Pinpoint the cell where the given text exists, returning its [X, Y] midpoint coordinate. 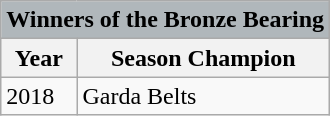
Garda Belts [204, 96]
2018 [39, 96]
Winners of the Bronze Bearing [166, 20]
Year [39, 58]
Season Champion [204, 58]
